For the text-containing cell, return its midpoint in [X, Y] coordinate format. 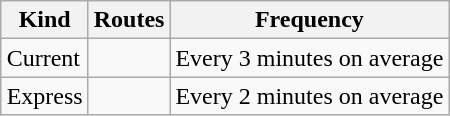
Frequency [310, 20]
Every 3 minutes on average [310, 58]
Routes [129, 20]
Express [44, 96]
Kind [44, 20]
Current [44, 58]
Every 2 minutes on average [310, 96]
